Provide the (X, Y) coordinate of the cell's center where the given text is located.  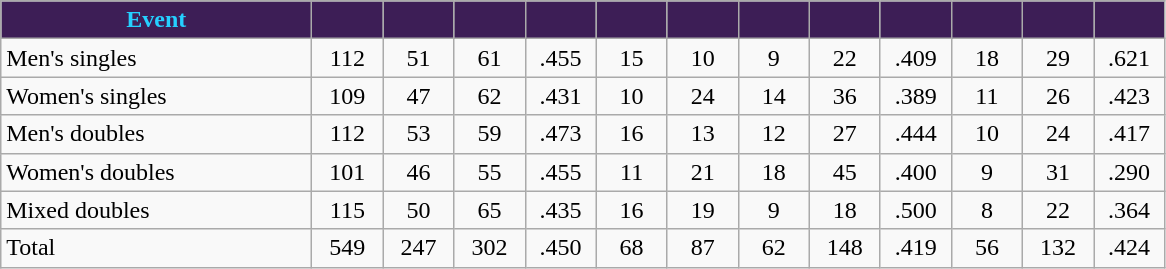
21 (702, 172)
Mixed doubles (156, 210)
.621 (1130, 58)
53 (418, 134)
51 (418, 58)
12 (774, 134)
Event (156, 20)
19 (702, 210)
148 (844, 248)
.290 (1130, 172)
Women's singles (156, 96)
Men's singles (156, 58)
13 (702, 134)
Total (156, 248)
65 (490, 210)
50 (418, 210)
36 (844, 96)
27 (844, 134)
.409 (916, 58)
.417 (1130, 134)
29 (1058, 58)
.431 (560, 96)
.419 (916, 248)
46 (418, 172)
14 (774, 96)
Women's doubles (156, 172)
.424 (1130, 248)
302 (490, 248)
61 (490, 58)
.450 (560, 248)
.500 (916, 210)
56 (986, 248)
.444 (916, 134)
549 (348, 248)
109 (348, 96)
Men's doubles (156, 134)
87 (702, 248)
.423 (1130, 96)
.435 (560, 210)
31 (1058, 172)
15 (632, 58)
45 (844, 172)
26 (1058, 96)
115 (348, 210)
.400 (916, 172)
47 (418, 96)
.473 (560, 134)
55 (490, 172)
101 (348, 172)
8 (986, 210)
.389 (916, 96)
247 (418, 248)
68 (632, 248)
.364 (1130, 210)
59 (490, 134)
132 (1058, 248)
